Detect which cell encompasses the target text, then output its (X, Y) center coordinate. 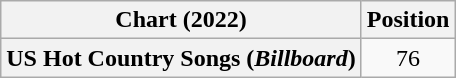
Chart (2022) (181, 20)
Position (408, 20)
US Hot Country Songs (Billboard) (181, 58)
76 (408, 58)
